Pinpoint the cell where the given text exists, returning its [X, Y] midpoint coordinate. 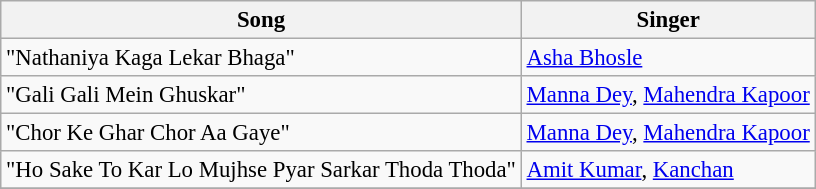
"Gali Gali Mein Ghuskar" [261, 95]
Asha Bhosle [668, 58]
Song [261, 20]
Amit Kumar, Kanchan [668, 170]
"Ho Sake To Kar Lo Mujhse Pyar Sarkar Thoda Thoda" [261, 170]
Singer [668, 20]
"Nathaniya Kaga Lekar Bhaga" [261, 58]
"Chor Ke Ghar Chor Aa Gaye" [261, 133]
